Capture the cell that displays the provided text and extract its [X, Y] central coordinate. 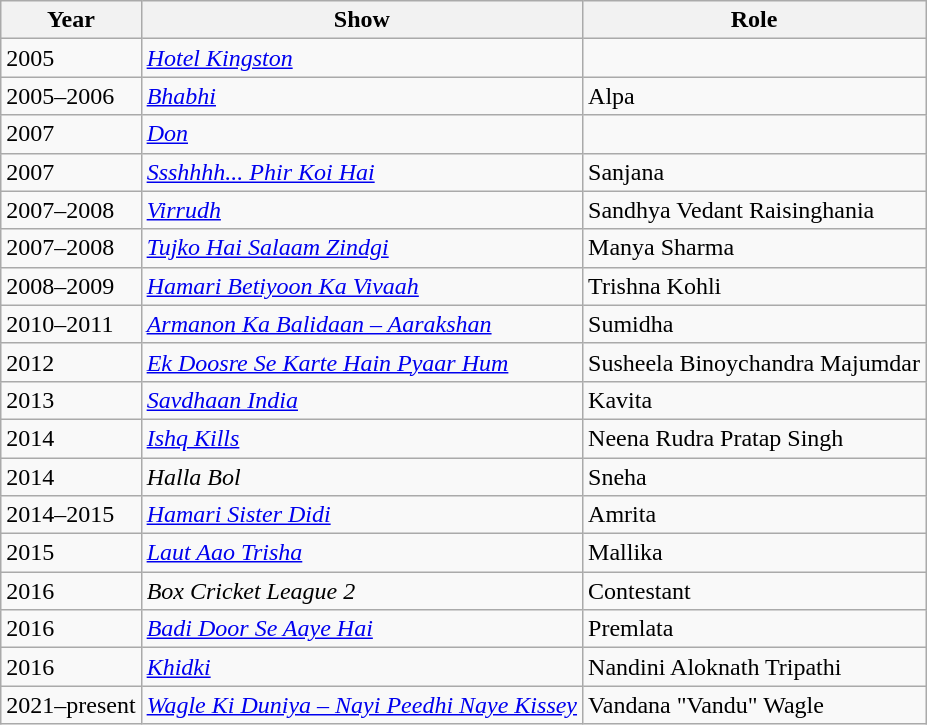
Badi Door Se Aaye Hai [362, 629]
Contestant [754, 591]
Armanon Ka Balidaan – Aarakshan [362, 324]
2010–2011 [71, 324]
Neena Rudra Pratap Singh [754, 438]
2014–2015 [71, 515]
Kavita [754, 400]
Mallika [754, 553]
Susheela Binoychandra Majumdar [754, 362]
Ishq Kills [362, 438]
2021–present [71, 705]
Box Cricket League 2 [362, 591]
Sandhya Vedant Raisinghania [754, 210]
Ssshhhh... Phir Koi Hai [362, 172]
Year [71, 20]
2012 [71, 362]
Premlata [754, 629]
Virrudh [362, 210]
Vandana "Vandu" Wagle [754, 705]
Wagle Ki Duniya – Nayi Peedhi Naye Kissey [362, 705]
Show [362, 20]
Trishna Kohli [754, 286]
Hamari Sister Didi [362, 515]
Sneha [754, 477]
Don [362, 134]
Hotel Kingston [362, 58]
Sanjana [754, 172]
2005 [71, 58]
Khidki [362, 667]
2015 [71, 553]
Amrita [754, 515]
Tujko Hai Salaam Zindgi [362, 248]
Bhabhi [362, 96]
2005–2006 [71, 96]
Sumidha [754, 324]
Savdhaan India [362, 400]
Nandini Aloknath Tripathi [754, 667]
Hamari Betiyoon Ka Vivaah [362, 286]
Manya Sharma [754, 248]
Ek Doosre Se Karte Hain Pyaar Hum [362, 362]
Halla Bol [362, 477]
Alpa [754, 96]
2008–2009 [71, 286]
Role [754, 20]
2013 [71, 400]
Laut Aao Trisha [362, 553]
